For the text-containing cell, return its midpoint in [x, y] coordinate format. 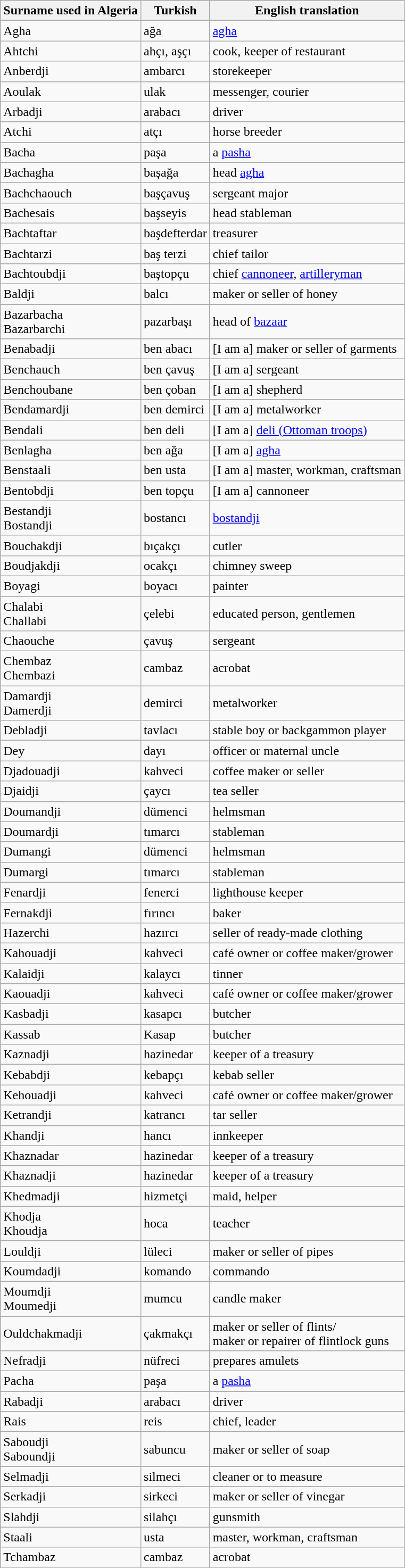
mumcu [176, 1298]
Bachesais [71, 213]
[I am a] agha [307, 450]
ben abacı [176, 349]
Koumdadji [71, 1271]
ben deli [176, 430]
Rais [71, 1422]
Saboudji Saboundji [71, 1449]
Kasbadji [71, 1014]
[I am a] sergeant [307, 369]
fenerci [176, 892]
Nefradji [71, 1361]
demirci [176, 703]
agha [307, 31]
Kebabdji [71, 1075]
Hazerchi [71, 933]
painter [307, 586]
[I am a] shepherd [307, 389]
maker or seller of honey [307, 294]
Doumardji [71, 832]
Ahtchi [71, 51]
ben çoban [176, 389]
seller of ready-made clothing [307, 933]
Bachtarzi [71, 254]
Surname used in Algeria [71, 11]
[I am a] deli (Ottoman troops) [307, 430]
ocakçı [176, 566]
ben ağa [176, 450]
Benlagha [71, 450]
Selmadji [71, 1476]
fırıncı [176, 912]
Moumdji Moumedji [71, 1298]
[I am a] metalworker [307, 410]
Doumandji [71, 811]
Dey [71, 751]
stable boy or backgammon player [307, 731]
usta [176, 1537]
sergeant [307, 641]
Pacha [71, 1381]
chief, leader [307, 1422]
maker or seller of flints/ maker or repairer of flintlock guns [307, 1333]
silahçı [176, 1517]
başdefterdar [176, 233]
Bazarbacha Bazarbarchi [71, 321]
head stableman [307, 213]
Serkadji [71, 1497]
tar seller [307, 1115]
kasapcı [176, 1014]
maker or seller of pipes [307, 1251]
Baldji [71, 294]
Benchoubane [71, 389]
innkeeper [307, 1135]
Bacha [71, 152]
Khedmadji [71, 1196]
Chaouche [71, 641]
pazarbaşı [176, 321]
educated person, gentlemen [307, 613]
treasurer [307, 233]
Fenardji [71, 892]
master, workman, craftsman [307, 1537]
cleaner or to measure [307, 1476]
Khandji [71, 1135]
çaycı [176, 791]
English translation [307, 11]
gunsmith [307, 1517]
officer or maternal uncle [307, 751]
Kasap [176, 1034]
Bachchaouch [71, 193]
başağa [176, 172]
sabuncu [176, 1449]
katrancı [176, 1115]
sirkeci [176, 1497]
Djadouadji [71, 771]
ben çavuş [176, 369]
boyacı [176, 586]
Kahouadji [71, 953]
bıçakçı [176, 545]
ulak [176, 92]
Chalabi Challabi [71, 613]
ambarcı [176, 71]
Bestandji Bostandji [71, 518]
Chembaz Chembazi [71, 668]
Kassab [71, 1034]
sergeant major [307, 193]
Boudjakdji [71, 566]
Anberdji [71, 71]
candle maker [307, 1298]
messenger, courier [307, 92]
Louldji [71, 1251]
maker or seller of soap [307, 1449]
Tchambaz [71, 1557]
Staali [71, 1537]
komando [176, 1271]
Dumangi [71, 852]
ben demirci [176, 410]
metalworker [307, 703]
Djaidji [71, 791]
tavlacı [176, 731]
[I am a] master, workman, craftsman [307, 470]
Ouldchakmadji [71, 1333]
Khaznadji [71, 1176]
baker [307, 912]
baş terzi [176, 254]
lüleci [176, 1251]
reis [176, 1422]
Benchauch [71, 369]
ahçı, aşçı [176, 51]
Bachtaftar [71, 233]
kebapçı [176, 1075]
hancı [176, 1135]
çelebi [176, 613]
ben topçu [176, 491]
head agha [307, 172]
Slahdji [71, 1517]
commando [307, 1271]
çakmakçı [176, 1333]
Khodja Khoudja [71, 1224]
atçı [176, 132]
cook, keeper of restaurant [307, 51]
Fernakdji [71, 912]
Kaznadji [71, 1055]
Bentobdji [71, 491]
maker or seller of vinegar [307, 1497]
Turkish [176, 11]
maid, helper [307, 1196]
Khaznadar [71, 1156]
Kaouadji [71, 994]
başçavuş [176, 193]
Bendamardji [71, 410]
çavuş [176, 641]
Benabadji [71, 349]
Agha [71, 31]
[I am a] maker or seller of garments [307, 349]
head of bazaar [307, 321]
Aoulak [71, 92]
Bouchakdji [71, 545]
chimney sweep [307, 566]
storekeeper [307, 71]
kebab seller [307, 1075]
Arbadji [71, 112]
Debladji [71, 731]
Benstaali [71, 470]
Dumargi [71, 872]
başseyis [176, 213]
Damardji Damerdji [71, 703]
tinner [307, 973]
Kehouadji [71, 1095]
[I am a] cannoneer [307, 491]
lighthouse keeper [307, 892]
Bachagha [71, 172]
Rabadji [71, 1401]
hazırcı [176, 933]
hoca [176, 1224]
chief cannoneer, artilleryman [307, 274]
tea seller [307, 791]
ağa [176, 31]
hizmetçi [176, 1196]
balcı [176, 294]
Ketrandji [71, 1115]
baştopçu [176, 274]
Bendali [71, 430]
ben usta [176, 470]
cutler [307, 545]
Bachtoubdji [71, 274]
kalaycı [176, 973]
dayı [176, 751]
horse breeder [307, 132]
silmeci [176, 1476]
bostancı [176, 518]
bostandji [307, 518]
prepares amulets [307, 1361]
Kalaidji [71, 973]
coffee maker or seller [307, 771]
chief tailor [307, 254]
Atchi [71, 132]
teacher [307, 1224]
nüfreci [176, 1361]
Boyagi [71, 586]
